Locate the cell with the specified text and output its (x, y) center coordinate. 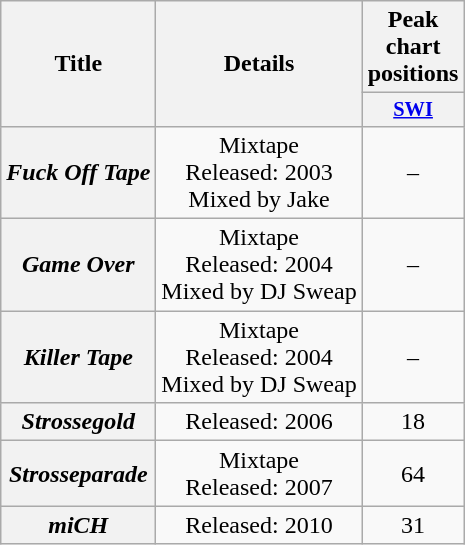
Strosseparade (78, 474)
18 (413, 422)
Game Over (78, 265)
MixtapeReleased: 2003Mixed by Jake (259, 172)
Peak chart positions (413, 47)
MixtapeReleased: 2007 (259, 474)
31 (413, 525)
Released: 2006 (259, 422)
Killer Tape (78, 357)
64 (413, 474)
miCH (78, 525)
Title (78, 64)
Fuck Off Tape (78, 172)
SWI (413, 110)
Released: 2010 (259, 525)
Details (259, 64)
Strossegold (78, 422)
